Return the (X, Y) coordinate for the center point of the cell that contains the specified text.  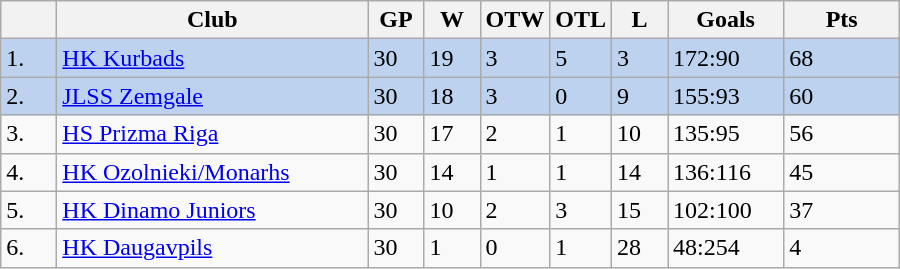
Pts (842, 20)
4. (29, 172)
Goals (726, 20)
5 (581, 58)
6. (29, 248)
W (452, 20)
JLSS Zemgale (212, 96)
45 (842, 172)
135:95 (726, 134)
OTL (581, 20)
1. (29, 58)
GP (396, 20)
172:90 (726, 58)
68 (842, 58)
HS Prizma Riga (212, 134)
15 (640, 210)
155:93 (726, 96)
3. (29, 134)
2. (29, 96)
28 (640, 248)
Club (212, 20)
18 (452, 96)
60 (842, 96)
L (640, 20)
102:100 (726, 210)
HK Kurbads (212, 58)
9 (640, 96)
17 (452, 134)
19 (452, 58)
136:116 (726, 172)
37 (842, 210)
5. (29, 210)
56 (842, 134)
HK Dinamo Juniors (212, 210)
OTW (515, 20)
48:254 (726, 248)
HK Daugavpils (212, 248)
4 (842, 248)
HK Ozolnieki/Monarhs (212, 172)
